Detect which cell encompasses the target text, then output its (x, y) center coordinate. 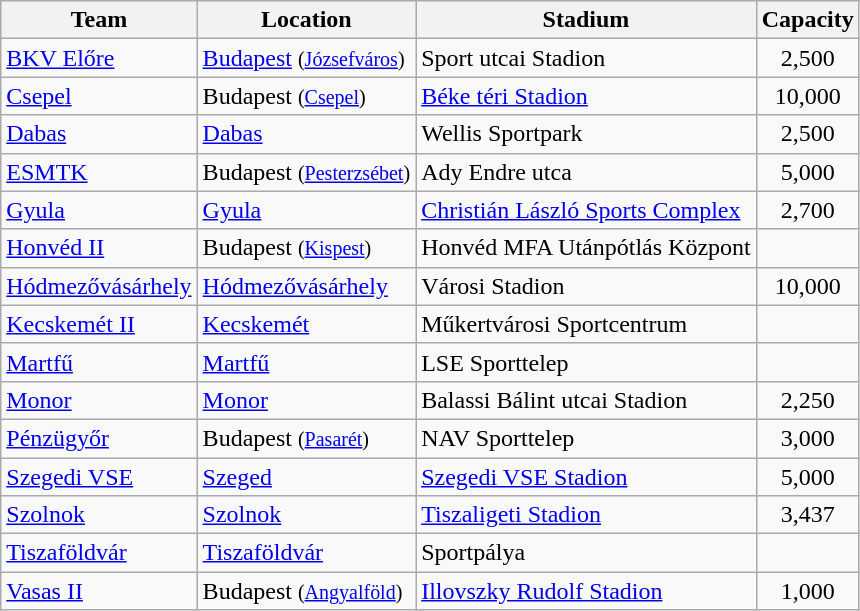
Location (306, 20)
Tiszaligeti Stadion (586, 515)
Balassi Bálint utcai Stadion (586, 400)
ESMTK (99, 172)
Budapest (Józsefváros) (306, 58)
Béke téri Stadion (586, 96)
Kecskemét II (99, 324)
Városi Stadion (586, 286)
3,000 (808, 438)
Stadium (586, 20)
Honvéd II (99, 248)
Wellis Sportpark (586, 134)
Budapest (Pesterzsébet) (306, 172)
Szeged (306, 477)
Sport utcai Stadion (586, 58)
Budapest (Kispest) (306, 248)
Csepel (99, 96)
2,700 (808, 210)
Budapest (Pasarét) (306, 438)
Illovszky Rudolf Stadion (586, 591)
1,000 (808, 591)
Kecskemét (306, 324)
3,437 (808, 515)
Budapest (Csepel) (306, 96)
Szegedi VSE (99, 477)
Budapest (Angyalföld) (306, 591)
Team (99, 20)
BKV Előre (99, 58)
Christián László Sports Complex (586, 210)
Honvéd MFA Utánpótlás Központ (586, 248)
NAV Sporttelep (586, 438)
Capacity (808, 20)
Ady Endre utca (586, 172)
Vasas II (99, 591)
Pénzügyőr (99, 438)
Műkertvárosi Sportcentrum (586, 324)
2,250 (808, 400)
Sportpálya (586, 553)
Szegedi VSE Stadion (586, 477)
LSE Sporttelep (586, 362)
